Detect which cell encompasses the target text, then output its [X, Y] center coordinate. 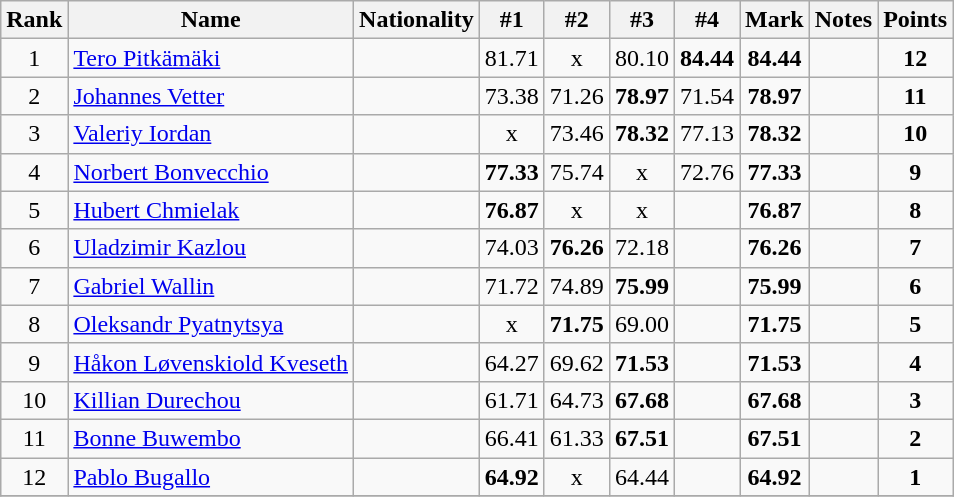
73.38 [512, 96]
73.46 [576, 134]
Norbert Bonvecchio [211, 172]
Mark [775, 20]
Oleksandr Pyatnytsya [211, 324]
Points [916, 20]
Uladzimir Kazlou [211, 248]
61.33 [576, 438]
Håkon Løvenskiold Kveseth [211, 362]
Bonne Buwembo [211, 438]
Tero Pitkämäki [211, 58]
Valeriy Iordan [211, 134]
71.54 [706, 96]
Notes [843, 20]
72.76 [706, 172]
#1 [512, 20]
74.89 [576, 286]
75.74 [576, 172]
64.27 [512, 362]
69.00 [642, 324]
66.41 [512, 438]
Pablo Bugallo [211, 477]
#3 [642, 20]
Killian Durechou [211, 400]
74.03 [512, 248]
Gabriel Wallin [211, 286]
72.18 [642, 248]
77.13 [706, 134]
Rank [34, 20]
Johannes Vetter [211, 96]
71.72 [512, 286]
69.62 [576, 362]
Nationality [417, 20]
80.10 [642, 58]
#4 [706, 20]
61.71 [512, 400]
81.71 [512, 58]
#2 [576, 20]
64.73 [576, 400]
71.26 [576, 96]
64.44 [642, 477]
Name [211, 20]
Hubert Chmielak [211, 210]
